Find where the given text appears and provide that cell's center as [x, y] coordinate. 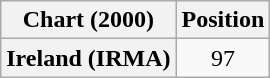
Chart (2000) [88, 20]
Ireland (IRMA) [88, 58]
97 [223, 58]
Position [223, 20]
